Output the [X, Y] coordinate of the center of the cell containing the given text.  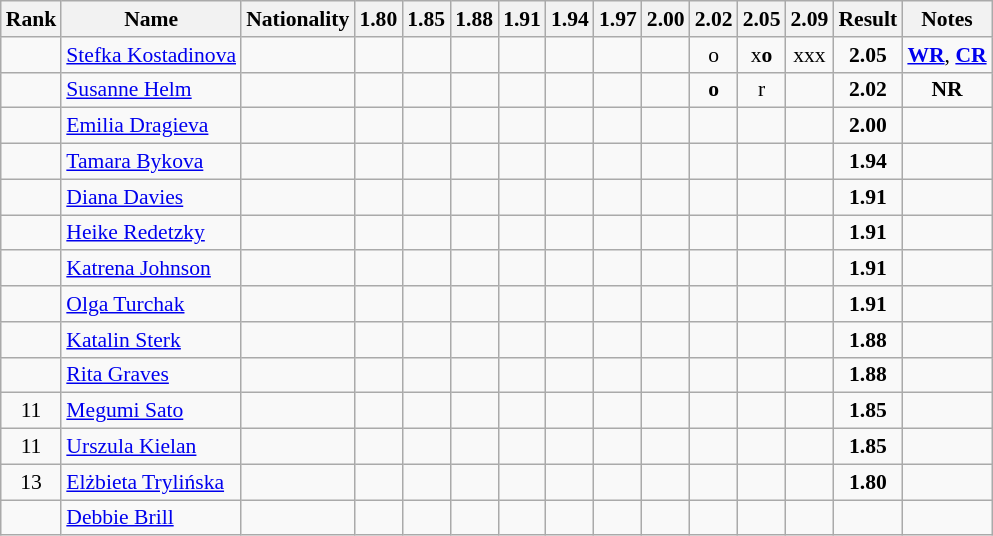
Rank [32, 19]
13 [32, 482]
2.09 [810, 19]
Urszula Kielan [151, 447]
Emilia Dragieva [151, 126]
NR [946, 90]
Nationality [298, 19]
Megumi Sato [151, 411]
Elżbieta Trylińska [151, 482]
Name [151, 19]
Notes [946, 19]
Debbie Brill [151, 518]
Olga Turchak [151, 304]
Susanne Helm [151, 90]
xo [762, 55]
WR, CR [946, 55]
r [762, 90]
Result [868, 19]
Diana Davies [151, 197]
Katalin Sterk [151, 340]
Katrena Johnson [151, 269]
Stefka Kostadinova [151, 55]
Tamara Bykova [151, 162]
Rita Graves [151, 375]
xxx [810, 55]
1.97 [618, 19]
Heike Redetzky [151, 233]
